Determine the (X, Y) coordinate at the center of the cell enclosing the given text.  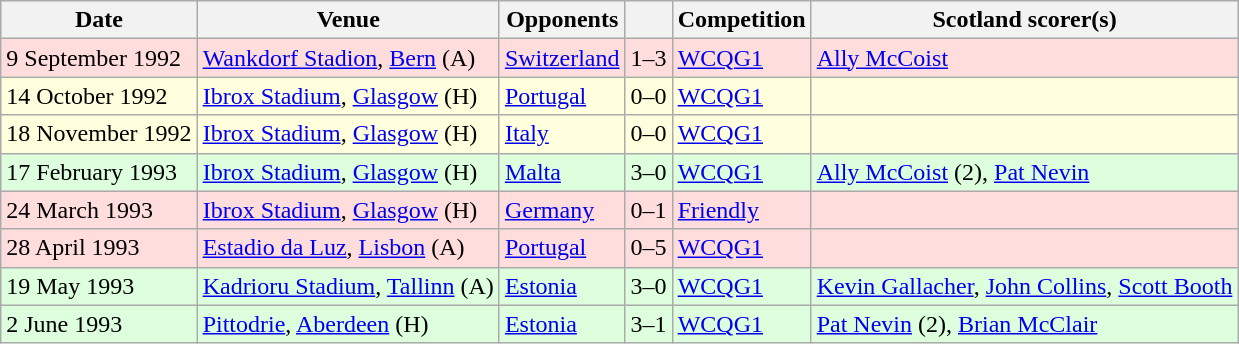
28 April 1993 (99, 248)
9 September 1992 (99, 58)
0–1 (648, 210)
17 February 1993 (99, 172)
Kevin Gallacher, John Collins, Scott Booth (1024, 286)
Pittodrie, Aberdeen (H) (348, 324)
Kadrioru Stadium, Tallinn (A) (348, 286)
19 May 1993 (99, 286)
Germany (562, 210)
Venue (348, 20)
1–3 (648, 58)
14 October 1992 (99, 96)
Wankdorf Stadion, Bern (A) (348, 58)
Ally McCoist (1024, 58)
Opponents (562, 20)
Malta (562, 172)
Scotland scorer(s) (1024, 20)
Ally McCoist (2), Pat Nevin (1024, 172)
0–5 (648, 248)
3–1 (648, 324)
Competition (742, 20)
Friendly (742, 210)
24 March 1993 (99, 210)
Italy (562, 134)
Switzerland (562, 58)
2 June 1993 (99, 324)
Date (99, 20)
Pat Nevin (2), Brian McClair (1024, 324)
18 November 1992 (99, 134)
Estadio da Luz, Lisbon (A) (348, 248)
